From the cell containing the given text, extract its center point as [X, Y] coordinate. 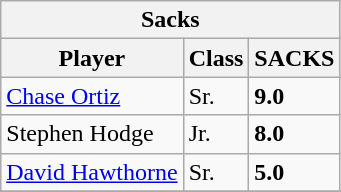
SACKS [294, 58]
8.0 [294, 134]
Jr. [216, 134]
Chase Ortiz [92, 96]
5.0 [294, 172]
9.0 [294, 96]
Sacks [170, 20]
Stephen Hodge [92, 134]
David Hawthorne [92, 172]
Class [216, 58]
Player [92, 58]
